For the text-containing cell, return its midpoint in (X, Y) coordinate format. 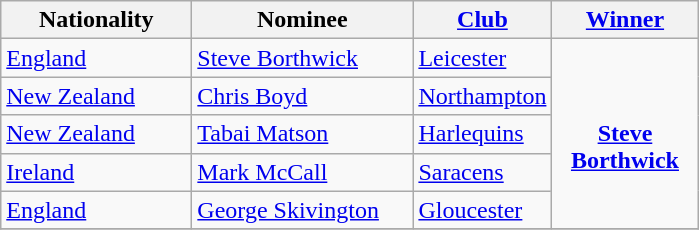
Ireland (96, 172)
Mark McCall (302, 172)
Leicester (482, 58)
George Skivington (302, 210)
Northampton (482, 96)
Harlequins (482, 134)
Nationality (96, 20)
Club (482, 20)
Nominee (302, 20)
Chris Boyd (302, 96)
Gloucester (482, 210)
Saracens (482, 172)
Winner (625, 20)
Tabai Matson (302, 134)
